Provide the (X, Y) coordinate of the cell's center where the given text is located.  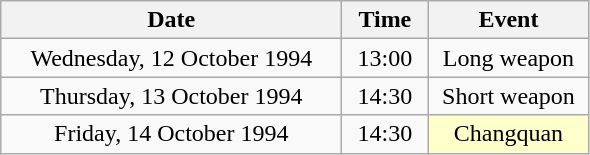
13:00 (385, 58)
Short weapon (508, 96)
Wednesday, 12 October 1994 (172, 58)
Time (385, 20)
Date (172, 20)
Long weapon (508, 58)
Event (508, 20)
Friday, 14 October 1994 (172, 134)
Changquan (508, 134)
Thursday, 13 October 1994 (172, 96)
